Identify which cell holds the provided text, then report its [x, y] central coordinate. 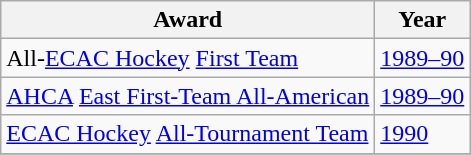
AHCA East First-Team All-American [188, 96]
Year [422, 20]
All-ECAC Hockey First Team [188, 58]
ECAC Hockey All-Tournament Team [188, 134]
1990 [422, 134]
Award [188, 20]
